For the text-containing cell, return its midpoint in (X, Y) coordinate format. 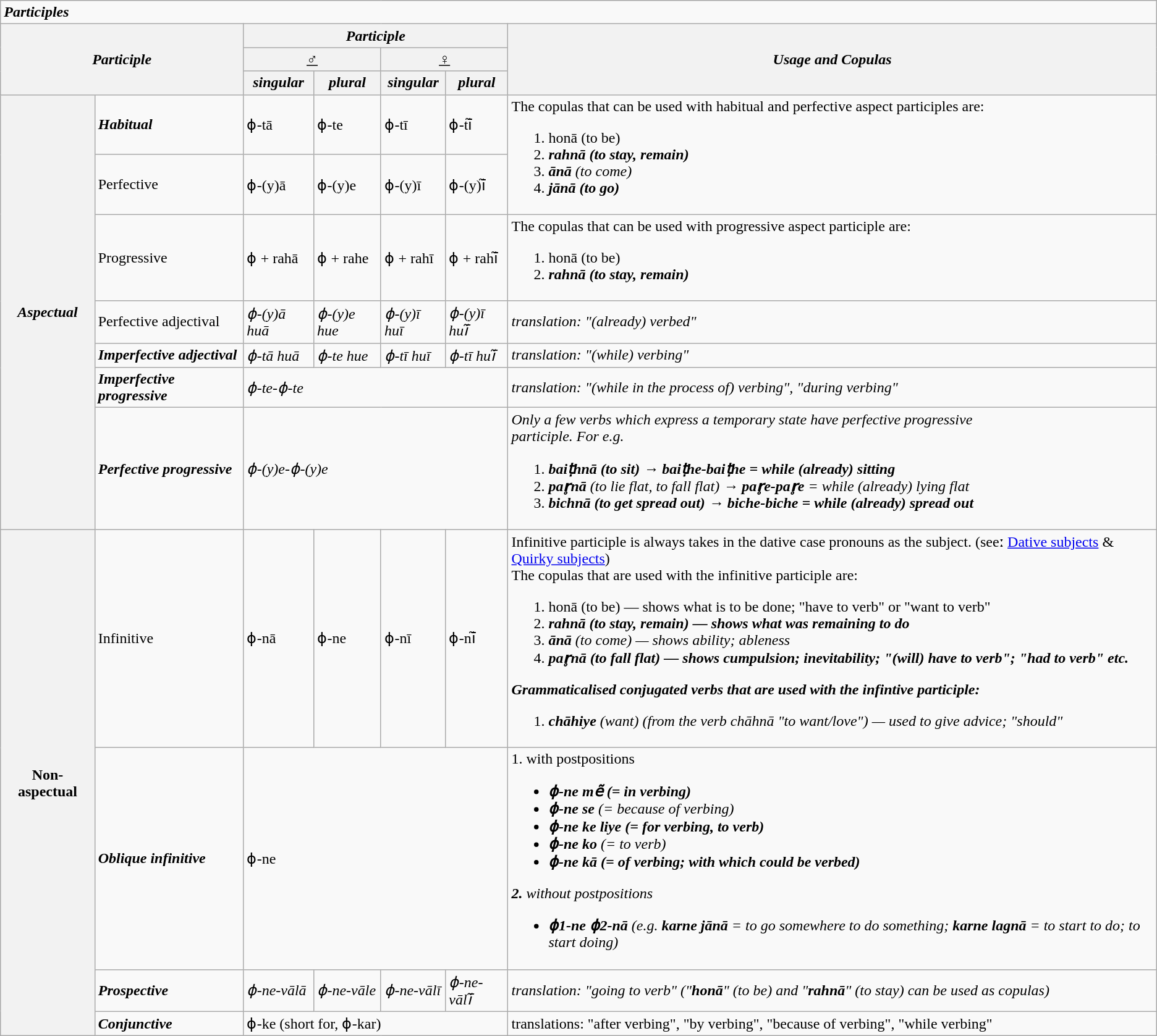
ɸ-(y)e (347, 184)
Infinitive (169, 639)
ɸ-ne-vālā (279, 990)
Aspectual (48, 312)
ɸ-(y)ī huī (413, 322)
Perfective progressive (169, 468)
Non-aspectual (48, 783)
ɸ + rahī̃ (477, 258)
translation: "(while) verbing" (832, 355)
Participles (578, 12)
ɸ-tī huī (413, 355)
ɸ-(y)ā (279, 184)
Imperfective progressive (169, 388)
translation: "(while in the process of) verbing", "during verbing" (832, 388)
Oblique infinitive (169, 859)
ɸ-(y)ā huā (279, 322)
translation: "going to verb" ("honā" (to be) and "rahnā" (to stay) can be used as copulas) (832, 990)
ɸ-(y)ī huī̃ (477, 322)
ɸ-(y)ī̃ (477, 184)
ɸ-tī huī̃ (477, 355)
ɸ-tī (413, 125)
ɸ-(y)ī (413, 184)
ɸ-ne-vālī̃ (477, 990)
translations: "after verbing", "by verbing", "because of verbing", "while verbing" (832, 1024)
ɸ-(y)e-ɸ-(y)e (376, 468)
The copulas that can be used with progressive aspect participle are:honā (to be)rahnā (to stay, remain) (832, 258)
ɸ-te-ɸ-te (376, 388)
♂ (313, 59)
Progressive (169, 258)
ɸ-nī̃ (477, 639)
Usage and Copulas (832, 59)
ɸ-tā (279, 125)
Habitual (169, 125)
ɸ-te (347, 125)
Perfective adjectival (169, 322)
ɸ-ne-vālī (413, 990)
Prospective (169, 990)
ɸ + rahī (413, 258)
ɸ + rahe (347, 258)
♀ (444, 59)
ɸ-tā huā (279, 355)
ɸ + rahā (279, 258)
ɸ-nī (413, 639)
ɸ-ke (short for, ɸ-kar) (376, 1024)
Conjunctive (169, 1024)
The copulas that can be used with habitual and perfective aspect participles are:honā (to be)rahnā (to stay, remain)ānā (to come)jānā (to go) (832, 154)
ɸ-(y)e hue (347, 322)
Perfective (169, 184)
ɸ-te hue (347, 355)
translation: "(already) verbed" (832, 322)
ɸ-tī̃ (477, 125)
Imperfective adjectival (169, 355)
ɸ-ne-vāle (347, 990)
ɸ-nā (279, 639)
